For the text-containing cell, return its midpoint in [X, Y] coordinate format. 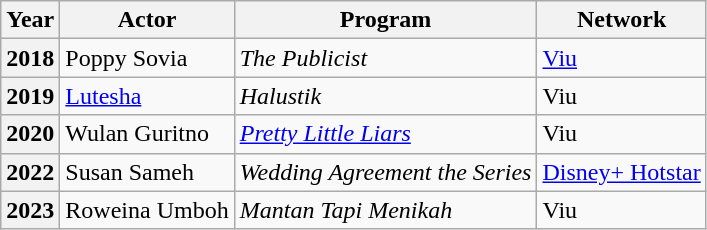
Disney+ Hotstar [622, 172]
2020 [30, 134]
Actor [147, 20]
2023 [30, 210]
Halustik [386, 96]
Program [386, 20]
Lutesha [147, 96]
2018 [30, 58]
Wedding Agreement the Series [386, 172]
The Publicist [386, 58]
Year [30, 20]
Network [622, 20]
Susan Sameh [147, 172]
Roweina Umboh [147, 210]
2019 [30, 96]
Pretty Little Liars [386, 134]
Mantan Tapi Menikah [386, 210]
Wulan Guritno [147, 134]
Poppy Sovia [147, 58]
2022 [30, 172]
